Identify which cell holds the provided text, then report its [x, y] central coordinate. 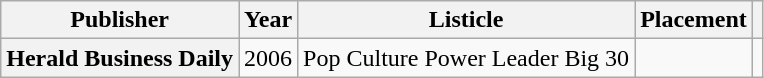
Placement [694, 20]
Herald Business Daily [120, 58]
Pop Culture Power Leader Big 30 [466, 58]
Publisher [120, 20]
Year [268, 20]
Listicle [466, 20]
2006 [268, 58]
